Search for the cell housing the specified text and yield its (x, y) center coordinate. 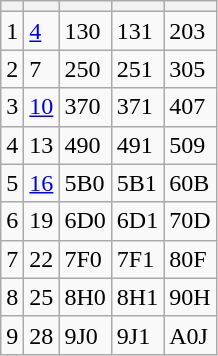
8H1 (137, 297)
203 (190, 31)
9 (12, 335)
13 (42, 145)
251 (137, 69)
5B1 (137, 183)
28 (42, 335)
6D0 (85, 221)
7F0 (85, 259)
509 (190, 145)
2 (12, 69)
491 (137, 145)
8 (12, 297)
10 (42, 107)
5 (12, 183)
22 (42, 259)
371 (137, 107)
305 (190, 69)
407 (190, 107)
16 (42, 183)
70D (190, 221)
130 (85, 31)
6 (12, 221)
370 (85, 107)
8H0 (85, 297)
5B0 (85, 183)
6D1 (137, 221)
250 (85, 69)
490 (85, 145)
131 (137, 31)
3 (12, 107)
9J1 (137, 335)
A0J (190, 335)
7F1 (137, 259)
1 (12, 31)
90H (190, 297)
25 (42, 297)
9J0 (85, 335)
80F (190, 259)
60B (190, 183)
19 (42, 221)
